Locate the cell with the specified text and output its (X, Y) center coordinate. 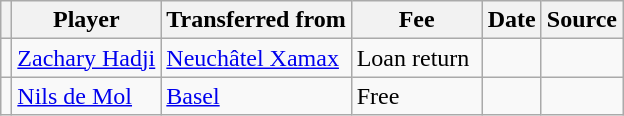
Source (582, 20)
Player (86, 20)
Transferred from (256, 20)
Neuchâtel Xamax (256, 58)
Nils de Mol (86, 96)
Basel (256, 96)
Free (416, 96)
Date (512, 20)
Zachary Hadji (86, 58)
Fee (416, 20)
Loan return (416, 58)
